From the cell containing the given text, extract its center point as (X, Y) coordinate. 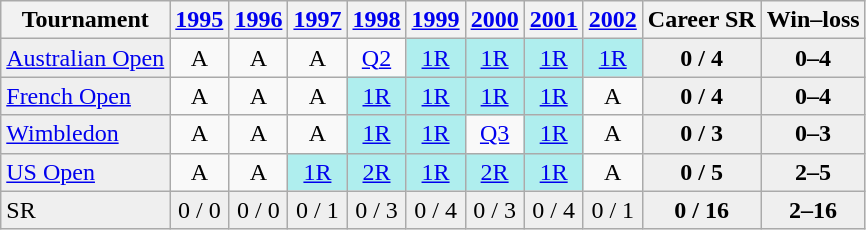
2000 (494, 20)
Win–loss (813, 20)
French Open (86, 96)
Q2 (376, 58)
1999 (436, 20)
0 / 5 (702, 172)
2002 (612, 20)
2001 (554, 20)
1998 (376, 20)
2–16 (813, 210)
1997 (318, 20)
1996 (258, 20)
Q3 (494, 134)
Wimbledon (86, 134)
US Open (86, 172)
0–3 (813, 134)
1995 (200, 20)
SR (86, 210)
Tournament (86, 20)
Career SR (702, 20)
Australian Open (86, 58)
0 / 16 (702, 210)
2–5 (813, 172)
